Pinpoint the cell where the given text exists, returning its (X, Y) midpoint coordinate. 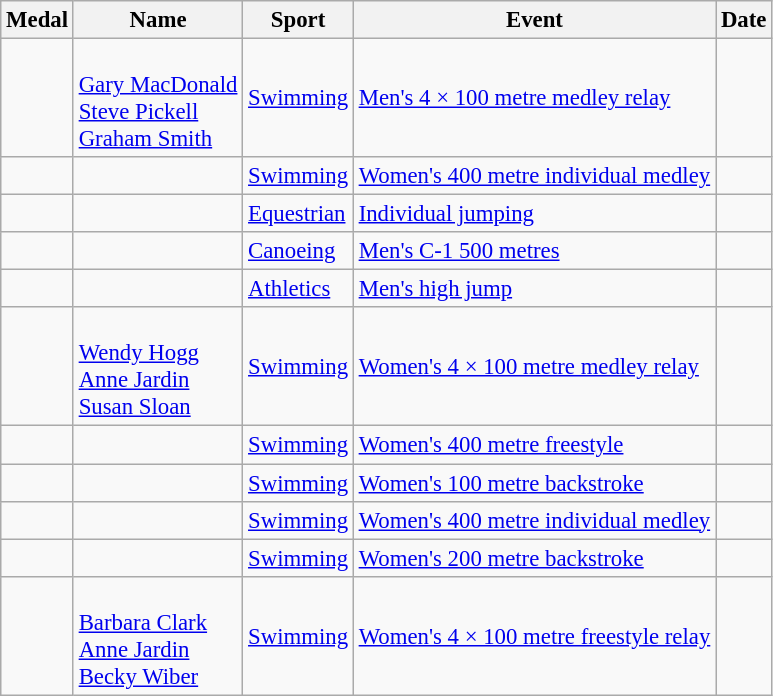
Sport (298, 20)
Women's 4 × 100 metre medley relay (534, 368)
Name (158, 20)
Men's C-1 500 metres (534, 251)
Barbara ClarkAnne JardinBecky Wiber (158, 636)
Medal (38, 20)
Athletics (298, 289)
Men's high jump (534, 289)
Women's 4 × 100 metre freestyle relay (534, 636)
Canoeing (298, 251)
Equestrian (298, 214)
Women's 200 metre backstroke (534, 558)
Women's 400 metre freestyle (534, 445)
Individual jumping (534, 214)
Wendy HoggAnne JardinSusan Sloan (158, 368)
Event (534, 20)
Men's 4 × 100 metre medley relay (534, 98)
Gary MacDonaldSteve PickellGraham Smith (158, 98)
Women's 100 metre backstroke (534, 483)
Date (744, 20)
